For the text-containing cell, return its midpoint in (x, y) coordinate format. 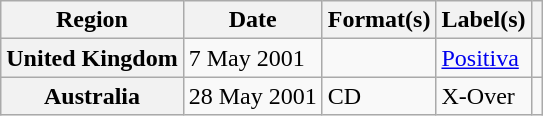
7 May 2001 (252, 58)
Date (252, 20)
United Kingdom (92, 58)
28 May 2001 (252, 96)
Label(s) (484, 20)
CD (379, 96)
Australia (92, 96)
X-Over (484, 96)
Format(s) (379, 20)
Positiva (484, 58)
Region (92, 20)
